For the text-containing cell, return its midpoint in (x, y) coordinate format. 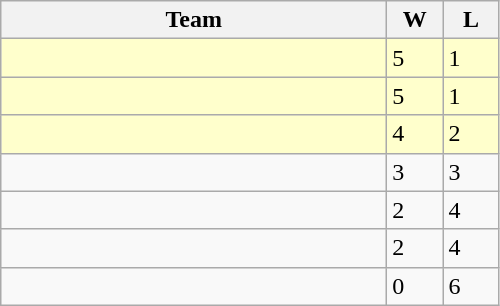
0 (415, 286)
L (471, 20)
Team (194, 20)
W (415, 20)
6 (471, 286)
